Extract the [x, y] coordinate from the center of the cell holding the provided text.  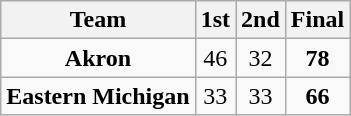
46 [215, 58]
66 [317, 96]
Eastern Michigan [98, 96]
Team [98, 20]
Final [317, 20]
Akron [98, 58]
2nd [261, 20]
78 [317, 58]
32 [261, 58]
1st [215, 20]
